For the text-containing cell, return its midpoint in (x, y) coordinate format. 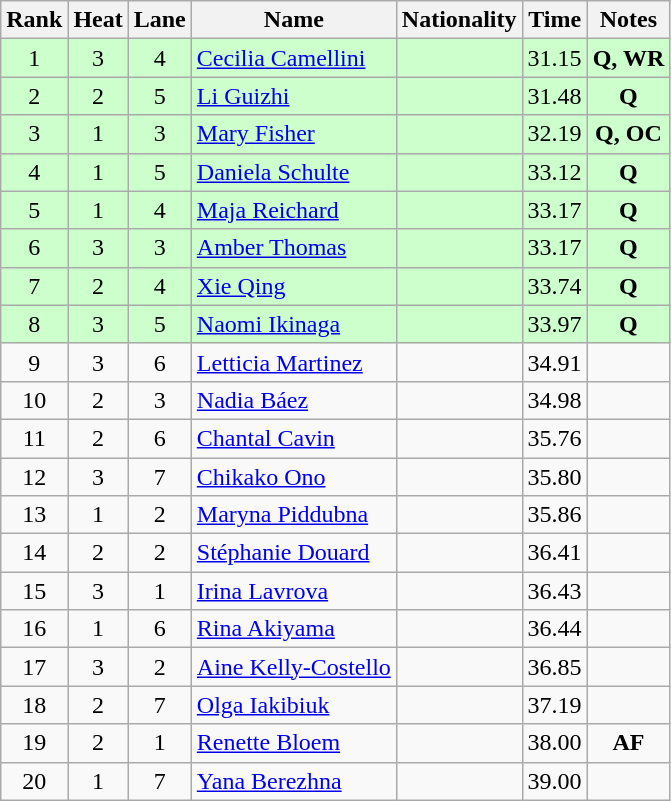
32.19 (554, 134)
Nadia Báez (294, 400)
33.97 (554, 324)
Rank (34, 20)
Nationality (459, 20)
37.19 (554, 705)
AF (628, 743)
Name (294, 20)
Letticia Martinez (294, 362)
34.91 (554, 362)
17 (34, 667)
11 (34, 438)
Cecilia Camellini (294, 58)
36.85 (554, 667)
34.98 (554, 400)
31.48 (554, 96)
Stéphanie Douard (294, 553)
19 (34, 743)
18 (34, 705)
15 (34, 591)
13 (34, 515)
Maryna Piddubna (294, 515)
9 (34, 362)
Mary Fisher (294, 134)
Heat (98, 20)
10 (34, 400)
Xie Qing (294, 286)
36.43 (554, 591)
8 (34, 324)
Chantal Cavin (294, 438)
33.74 (554, 286)
Daniela Schulte (294, 172)
36.41 (554, 553)
Li Guizhi (294, 96)
36.44 (554, 629)
Yana Berezhna (294, 781)
39.00 (554, 781)
Amber Thomas (294, 248)
Irina Lavrova (294, 591)
Q, WR (628, 58)
33.12 (554, 172)
Chikako Ono (294, 477)
38.00 (554, 743)
Olga Iakibiuk (294, 705)
Time (554, 20)
Lane (160, 20)
12 (34, 477)
35.86 (554, 515)
Notes (628, 20)
Renette Bloem (294, 743)
Rina Akiyama (294, 629)
35.80 (554, 477)
Aine Kelly-Costello (294, 667)
35.76 (554, 438)
Naomi Ikinaga (294, 324)
20 (34, 781)
16 (34, 629)
Maja Reichard (294, 210)
Q, OC (628, 134)
14 (34, 553)
31.15 (554, 58)
